Return the (x, y) coordinate for the center point of the cell that contains the specified text.  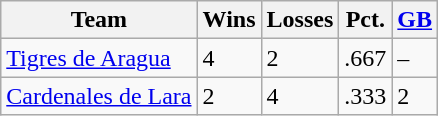
Pct. (366, 20)
.333 (366, 96)
Team (99, 20)
Wins (229, 20)
– (415, 58)
Tigres de Aragua (99, 58)
.667 (366, 58)
GB (415, 20)
Losses (300, 20)
Cardenales de Lara (99, 96)
